Scan for the cell matching the given text and deliver its [x, y] coordinate at center. 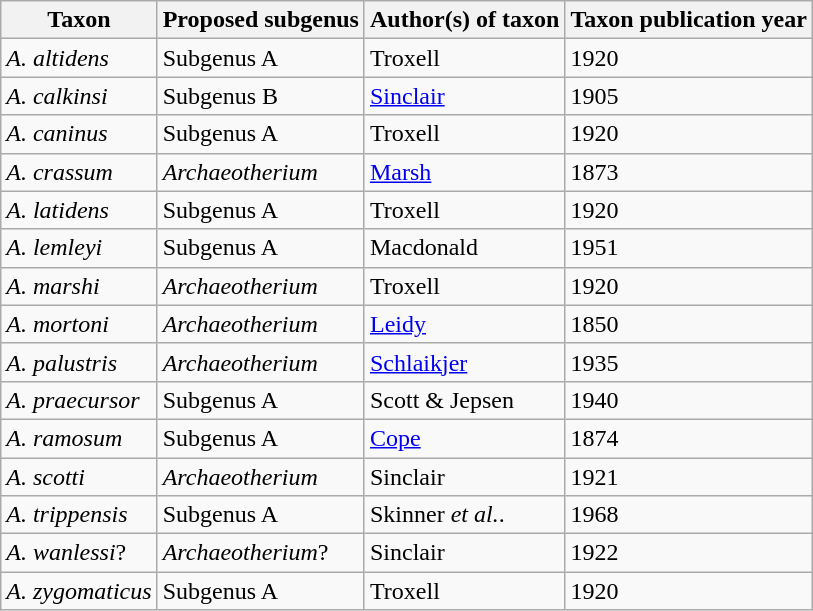
A. praecursor [79, 400]
A. calkinsi [79, 96]
A. mortoni [79, 324]
Macdonald [464, 248]
Subgenus B [260, 96]
1922 [689, 553]
1951 [689, 248]
1905 [689, 96]
A. wanlessi? [79, 553]
Schlaikjer [464, 362]
1850 [689, 324]
Leidy [464, 324]
A. caninus [79, 134]
A. ramosum [79, 438]
Archaeotherium? [260, 553]
1968 [689, 515]
1940 [689, 400]
A. scotti [79, 477]
Cope [464, 438]
A. zygomaticus [79, 591]
Taxon [79, 20]
A. latidens [79, 210]
Marsh [464, 172]
Taxon publication year [689, 20]
A. lemleyi [79, 248]
A. crassum [79, 172]
A. palustris [79, 362]
1935 [689, 362]
1873 [689, 172]
A. altidens [79, 58]
1874 [689, 438]
A. trippensis [79, 515]
1921 [689, 477]
A. marshi [79, 286]
Scott & Jepsen [464, 400]
Skinner et al.. [464, 515]
Proposed subgenus [260, 20]
Author(s) of taxon [464, 20]
